Locate the cell with the specified text and output its (x, y) center coordinate. 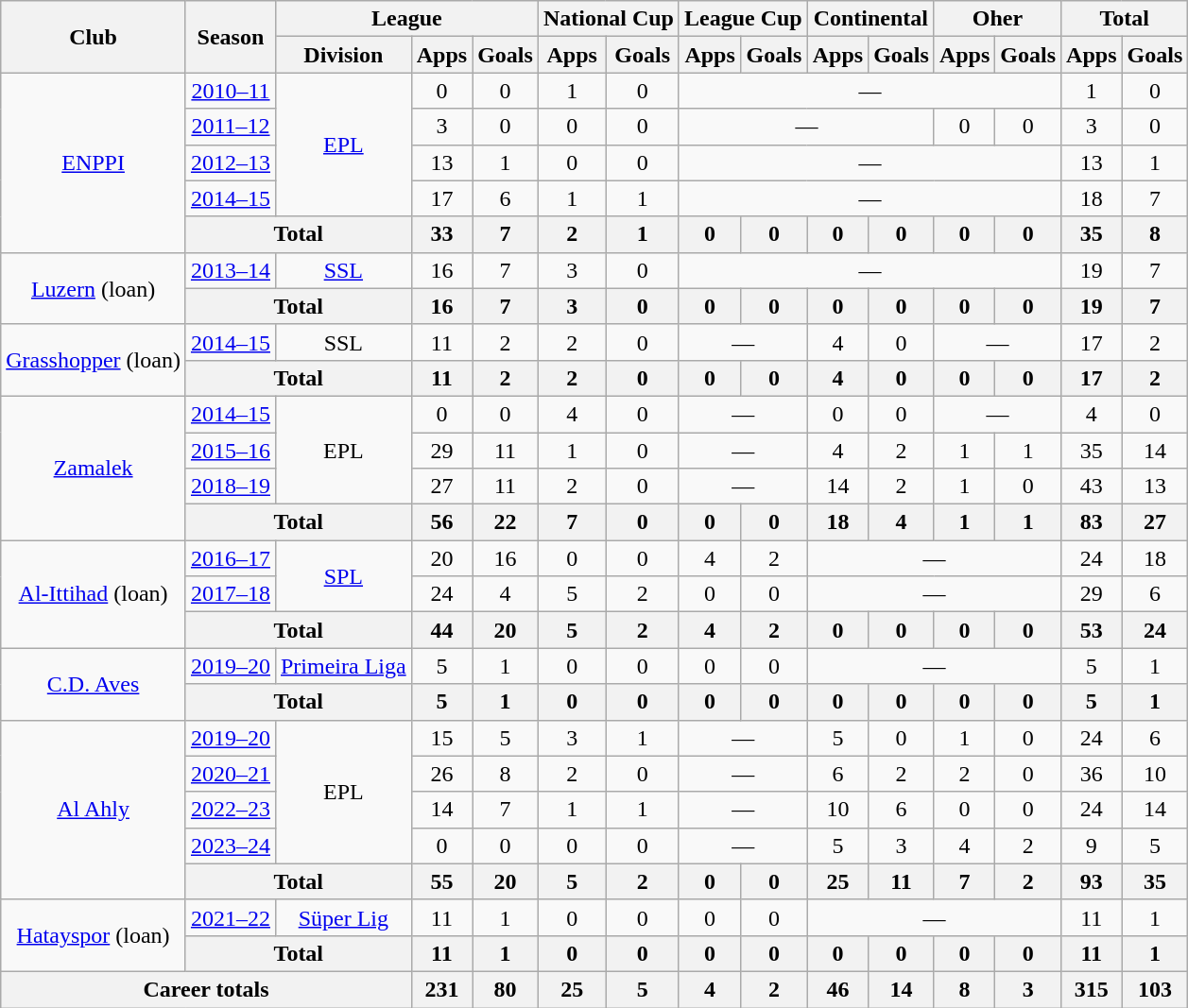
Club (94, 37)
Division (343, 55)
2011–12 (231, 127)
44 (441, 630)
80 (506, 989)
Grasshopper (loan) (94, 360)
2010–11 (231, 91)
Al Ahly (94, 810)
Primeira Liga (343, 666)
ENPPI (94, 162)
Al-Ittihad (loan) (94, 594)
Süper Lig (343, 917)
315 (1092, 989)
Continental (870, 19)
SPL (343, 576)
83 (1092, 522)
93 (1092, 881)
43 (1092, 487)
26 (441, 774)
2012–13 (231, 162)
2021–22 (231, 917)
2016–17 (231, 558)
15 (441, 738)
53 (1092, 630)
2022–23 (231, 810)
9 (1092, 846)
46 (837, 989)
36 (1092, 774)
C.D. Aves (94, 684)
Luzern (loan) (94, 288)
League Cup (743, 19)
Zamalek (94, 468)
2015–16 (231, 451)
2013–14 (231, 270)
National Cup (609, 19)
56 (441, 522)
22 (506, 522)
League (406, 19)
Season (231, 37)
103 (1155, 989)
Oher (997, 19)
2023–24 (231, 846)
33 (441, 234)
55 (441, 881)
Hatayspor (loan) (94, 935)
231 (441, 989)
Career totals (206, 989)
2018–19 (231, 487)
2017–18 (231, 594)
2020–21 (231, 774)
